Find where the given text appears and provide that cell's center as [X, Y] coordinate. 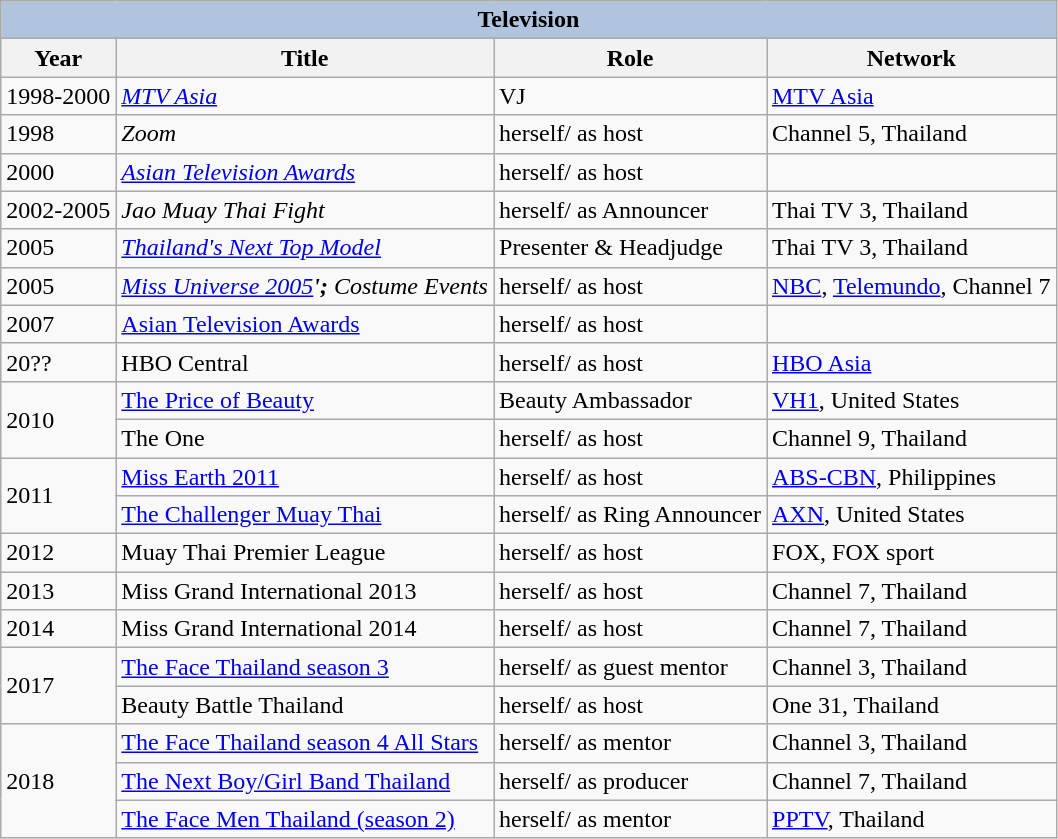
Jao Muay Thai Fight [305, 210]
2017 [58, 686]
Beauty Battle Thailand [305, 705]
herself/ as Announcer [630, 210]
Miss Grand International 2014 [305, 629]
1998 [58, 134]
The Challenger Muay Thai [305, 515]
AXN, United States [911, 515]
2002-2005 [58, 210]
Miss Earth 2011 [305, 477]
Miss Universe 2005'; Costume Events [305, 286]
Channel 5, Thailand [911, 134]
NBC, Telemundo, Channel 7 [911, 286]
Channel 9, Thailand [911, 438]
HBO Asia [911, 362]
herself/ as producer [630, 781]
2011 [58, 496]
Beauty Ambassador [630, 400]
2014 [58, 629]
The Face Men Thailand (season 2) [305, 819]
The Face Thailand season 3 [305, 667]
Title [305, 58]
20?? [58, 362]
VH1, United States [911, 400]
Role [630, 58]
The Price of Beauty [305, 400]
ABS-CBN, Philippines [911, 477]
2010 [58, 419]
2007 [58, 324]
Zoom [305, 134]
herself/ as Ring Announcer [630, 515]
Year [58, 58]
2013 [58, 591]
herself/ as guest mentor [630, 667]
The Next Boy/Girl Band Thailand [305, 781]
Television [528, 20]
The One [305, 438]
PPTV, Thailand [911, 819]
Muay Thai Premier League [305, 553]
2000 [58, 172]
FOX, FOX sport [911, 553]
HBO Central [305, 362]
The Face Thailand season 4 All Stars [305, 743]
1998-2000 [58, 96]
Network [911, 58]
Miss Grand International 2013 [305, 591]
One 31, Thailand [911, 705]
2018 [58, 781]
2012 [58, 553]
VJ [630, 96]
Thailand's Next Top Model [305, 248]
Presenter & Headjudge [630, 248]
